Output the (X, Y) coordinate of the center of the cell containing the given text.  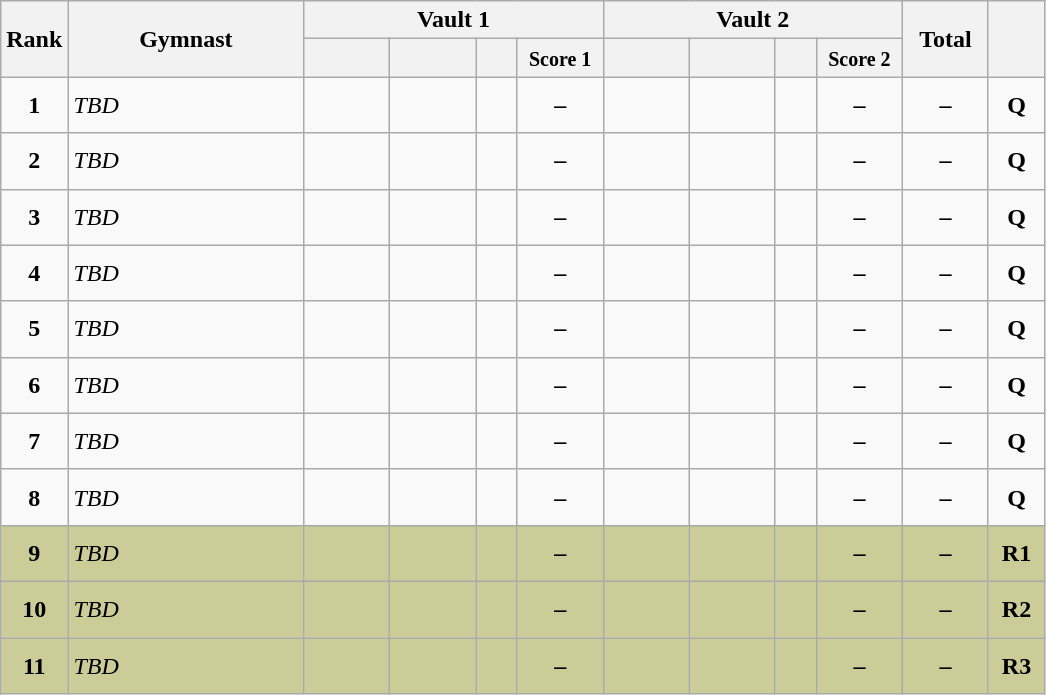
7 (34, 441)
11 (34, 666)
2 (34, 161)
8 (34, 497)
Vault 1 (454, 20)
R3 (1016, 666)
Score 1 (560, 58)
Vault 2 (752, 20)
R1 (1016, 553)
4 (34, 273)
Total (945, 39)
Rank (34, 39)
5 (34, 329)
6 (34, 385)
R2 (1016, 609)
Score 2 (859, 58)
3 (34, 217)
10 (34, 609)
Gymnast (186, 39)
1 (34, 105)
9 (34, 553)
